Extract the (X, Y) coordinate from the center of the cell holding the provided text.  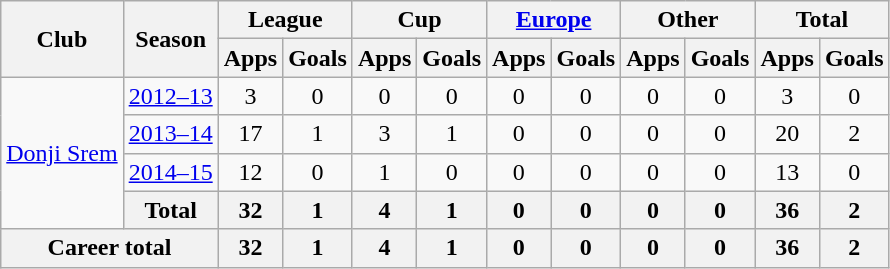
Club (62, 39)
Season (170, 39)
17 (250, 134)
12 (250, 172)
2013–14 (170, 134)
2012–13 (170, 96)
Career total (110, 248)
Europe (554, 20)
13 (787, 172)
2014–15 (170, 172)
Donji Srem (62, 153)
League (285, 20)
20 (787, 134)
Other (688, 20)
Cup (419, 20)
